Locate the cell with the specified text and output its [x, y] center coordinate. 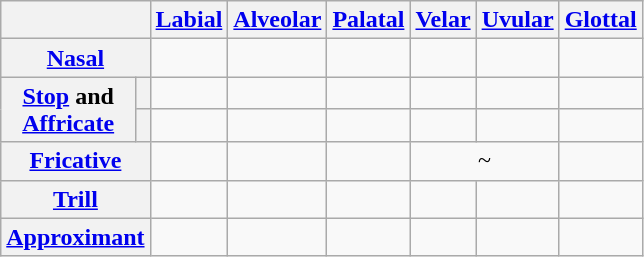
Trill [76, 199]
Palatal [368, 20]
Fricative [76, 161]
~ [484, 161]
Glottal [600, 20]
Approximant [76, 237]
Velar [443, 20]
Nasal [76, 58]
Stop andAffricate [68, 110]
Alveolar [278, 20]
Uvular [518, 20]
Labial [189, 20]
